Detect which cell encompasses the target text, then output its (X, Y) center coordinate. 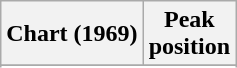
Chart (1969) (72, 34)
Peakposition (189, 34)
